Identify which cell holds the provided text, then report its [X, Y] central coordinate. 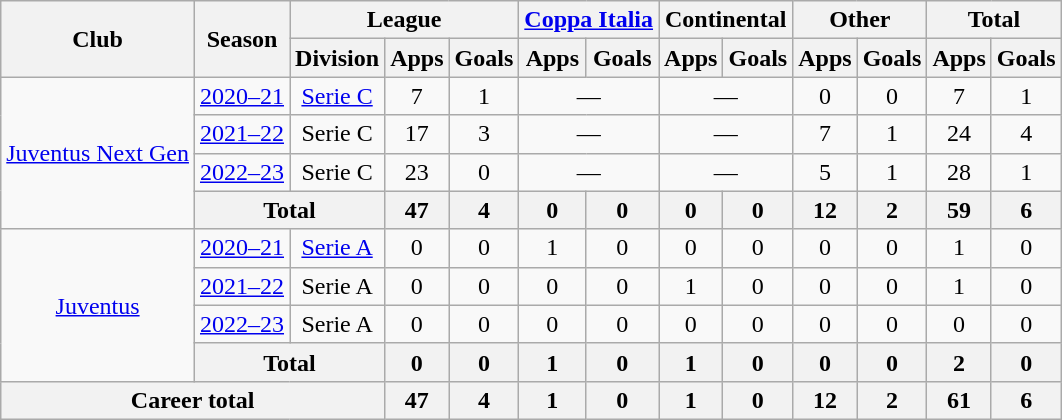
17 [417, 134]
Juventus Next Gen [98, 153]
Other [860, 20]
3 [484, 134]
League [404, 20]
24 [959, 134]
61 [959, 400]
Club [98, 39]
Continental [726, 20]
Season [242, 39]
5 [825, 172]
23 [417, 172]
59 [959, 210]
Juventus [98, 305]
Division [338, 58]
Coppa Italia [589, 20]
Career total [193, 400]
28 [959, 172]
